Find where the given text appears and provide that cell's center as [X, Y] coordinate. 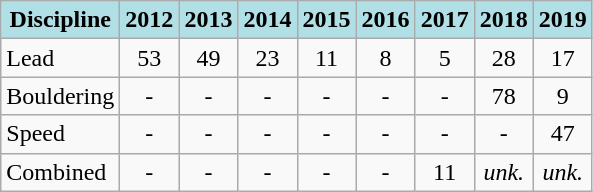
49 [208, 58]
28 [504, 58]
Combined [60, 172]
2017 [444, 20]
Lead [60, 58]
9 [562, 96]
2013 [208, 20]
2018 [504, 20]
78 [504, 96]
2014 [268, 20]
8 [386, 58]
5 [444, 58]
17 [562, 58]
2016 [386, 20]
2015 [326, 20]
Discipline [60, 20]
53 [150, 58]
2019 [562, 20]
23 [268, 58]
Bouldering [60, 96]
Speed [60, 134]
2012 [150, 20]
47 [562, 134]
